Detect which cell encompasses the target text, then output its (x, y) center coordinate. 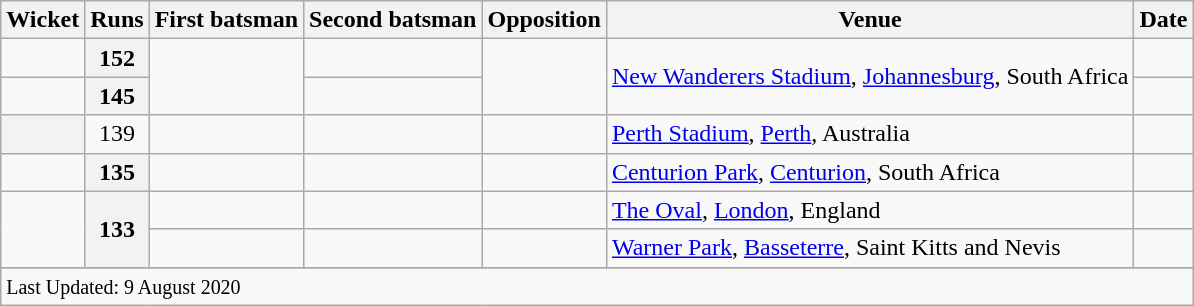
152 (117, 58)
Date (1164, 20)
Venue (870, 20)
Opposition (544, 20)
The Oval, London, England (870, 210)
Runs (117, 20)
Last Updated: 9 August 2020 (597, 286)
Centurion Park, Centurion, South Africa (870, 172)
Warner Park, Basseterre, Saint Kitts and Nevis (870, 248)
Wicket (43, 20)
First batsman (226, 20)
145 (117, 96)
New Wanderers Stadium, Johannesburg, South Africa (870, 77)
135 (117, 172)
139 (117, 134)
133 (117, 229)
Second batsman (393, 20)
Perth Stadium, Perth, Australia (870, 134)
